From the cell containing the given text, extract its center point as [X, Y] coordinate. 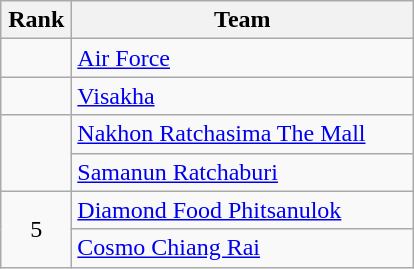
Nakhon Ratchasima The Mall [242, 134]
Samanun Ratchaburi [242, 172]
Air Force [242, 58]
Rank [36, 20]
Cosmo Chiang Rai [242, 248]
Diamond Food Phitsanulok [242, 210]
Team [242, 20]
Visakha [242, 96]
5 [36, 229]
